Detect which cell encompasses the target text, then output its (X, Y) center coordinate. 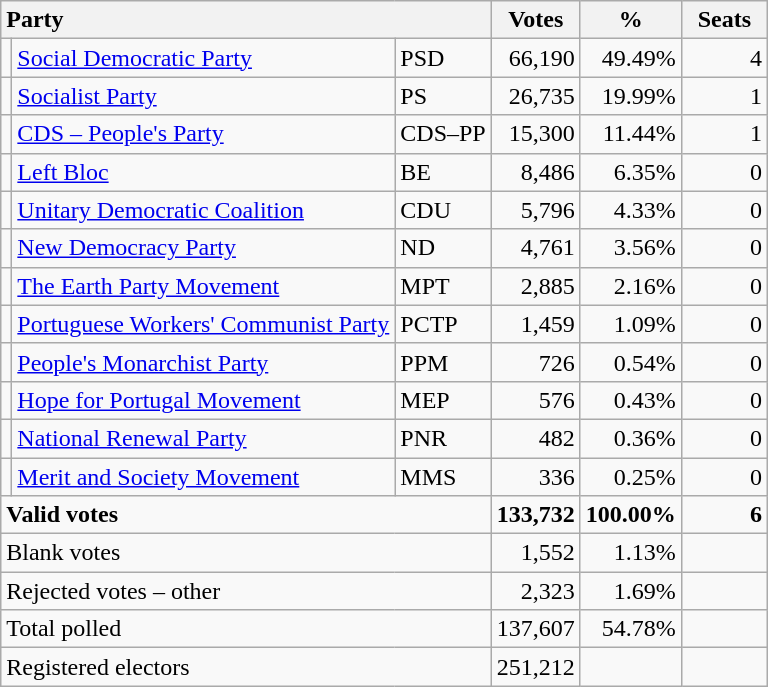
482 (536, 438)
PNR (443, 438)
CDS–PP (443, 134)
CDS – People's Party (204, 134)
251,212 (536, 667)
MMS (443, 477)
15,300 (536, 134)
8,486 (536, 172)
The Earth Party Movement (204, 286)
2,323 (536, 591)
Socialist Party (204, 96)
Hope for Portugal Movement (204, 400)
Valid votes (246, 515)
Merit and Society Movement (204, 477)
Left Bloc (204, 172)
4.33% (630, 210)
49.49% (630, 58)
54.78% (630, 629)
5,796 (536, 210)
3.56% (630, 248)
336 (536, 477)
100.00% (630, 515)
PCTP (443, 324)
PPM (443, 362)
4 (724, 58)
Rejected votes – other (246, 591)
1,459 (536, 324)
1.13% (630, 553)
11.44% (630, 134)
1.09% (630, 324)
4,761 (536, 248)
People's Monarchist Party (204, 362)
Votes (536, 20)
137,607 (536, 629)
National Renewal Party (204, 438)
0.36% (630, 438)
726 (536, 362)
133,732 (536, 515)
576 (536, 400)
6.35% (630, 172)
2,885 (536, 286)
0.25% (630, 477)
0.54% (630, 362)
% (630, 20)
CDU (443, 210)
New Democracy Party (204, 248)
Unitary Democratic Coalition (204, 210)
1,552 (536, 553)
Registered electors (246, 667)
Party (246, 20)
Portuguese Workers' Communist Party (204, 324)
2.16% (630, 286)
BE (443, 172)
Blank votes (246, 553)
PSD (443, 58)
6 (724, 515)
19.99% (630, 96)
MPT (443, 286)
26,735 (536, 96)
MEP (443, 400)
66,190 (536, 58)
Social Democratic Party (204, 58)
Seats (724, 20)
Total polled (246, 629)
1.69% (630, 591)
0.43% (630, 400)
ND (443, 248)
PS (443, 96)
